Output the (x, y) coordinate of the center of the cell containing the given text.  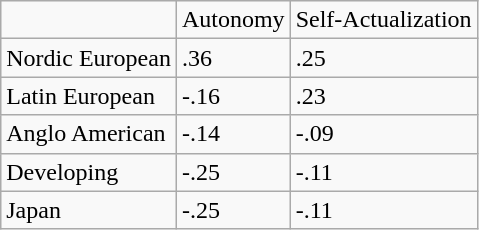
.36 (233, 58)
Nordic European (89, 58)
Anglo American (89, 134)
Developing (89, 172)
.25 (384, 58)
Latin European (89, 96)
.23 (384, 96)
Autonomy (233, 20)
-.09 (384, 134)
Japan (89, 210)
-.14 (233, 134)
Self-Actualization (384, 20)
-.16 (233, 96)
